Detect which cell encompasses the target text, then output its (X, Y) center coordinate. 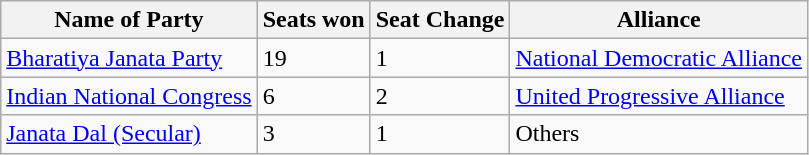
Seats won (314, 20)
United Progressive Alliance (659, 96)
Seat Change (440, 20)
Bharatiya Janata Party (129, 58)
Janata Dal (Secular) (129, 134)
6 (314, 96)
Alliance (659, 20)
National Democratic Alliance (659, 58)
2 (440, 96)
Name of Party (129, 20)
Indian National Congress (129, 96)
19 (314, 58)
3 (314, 134)
Others (659, 134)
